Scan for the cell matching the given text and deliver its [X, Y] coordinate at center. 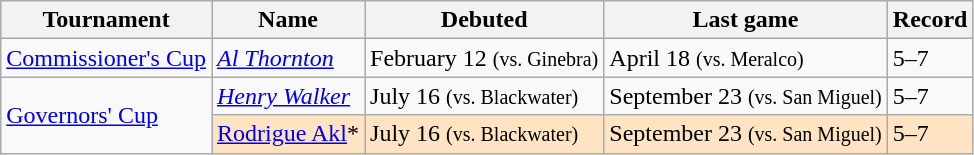
Name [288, 20]
April 18 (vs. Meralco) [746, 58]
Record [930, 20]
Commissioner's Cup [106, 58]
Rodrigue Akl* [288, 134]
Tournament [106, 20]
Debuted [484, 20]
February 12 (vs. Ginebra) [484, 58]
Governors' Cup [106, 115]
Al Thornton [288, 58]
Last game [746, 20]
Henry Walker [288, 96]
